Extract the [X, Y] coordinate from the center of the cell holding the provided text.  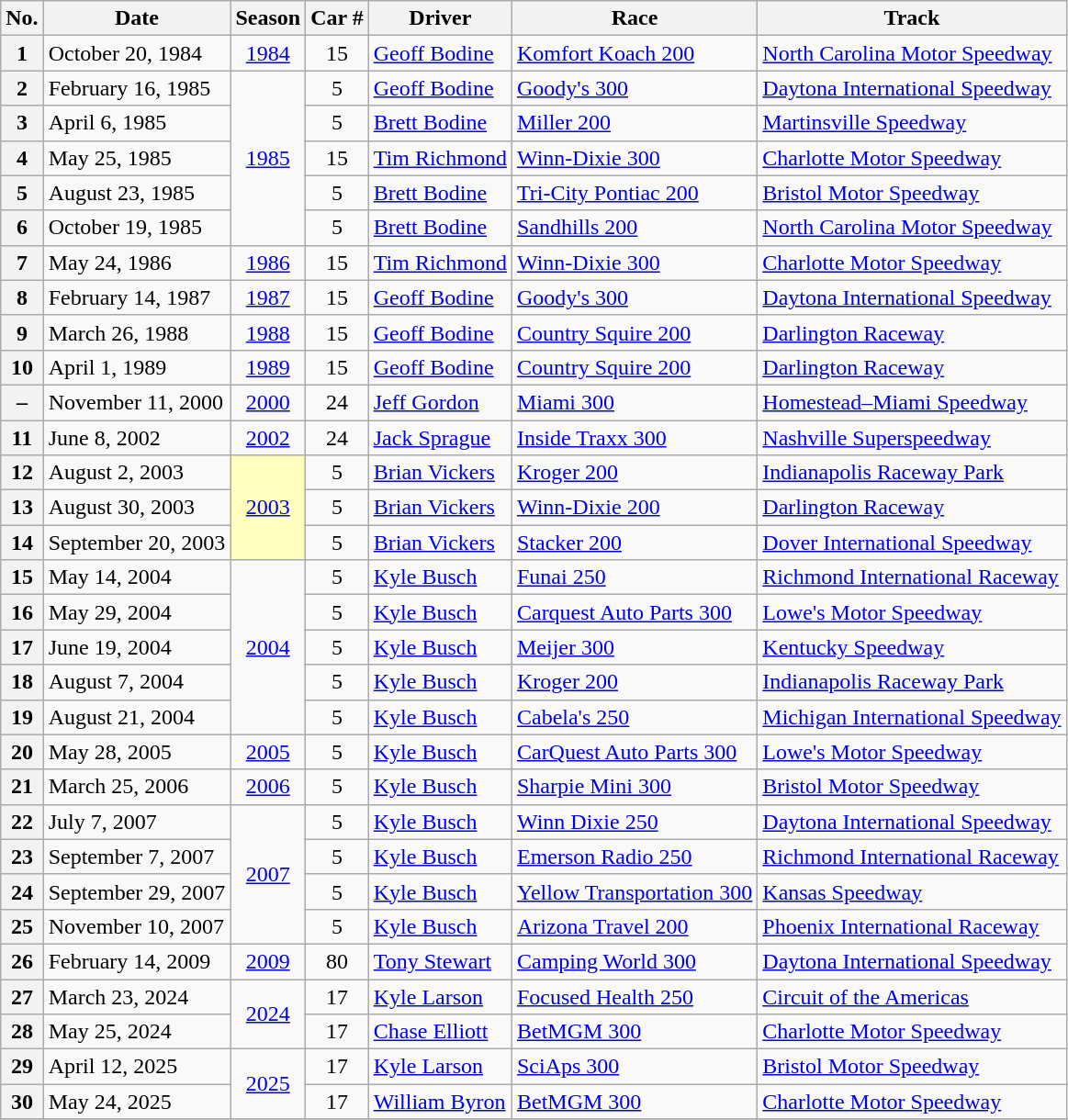
May 28, 2005 [137, 752]
23 [22, 857]
September 7, 2007 [137, 857]
May 14, 2004 [137, 577]
1984 [268, 53]
October 20, 1984 [137, 53]
Tony Stewart [440, 961]
William Byron [440, 1102]
1989 [268, 367]
21 [22, 787]
2009 [268, 961]
No. [22, 18]
9 [22, 332]
Focused Health 250 [634, 996]
Kentucky Speedway [912, 647]
Winn-Dixie 200 [634, 508]
1985 [268, 158]
Arizona Travel 200 [634, 926]
March 23, 2024 [137, 996]
Inside Traxx 300 [634, 438]
1 [22, 53]
September 20, 2003 [137, 543]
Camping World 300 [634, 961]
28 [22, 1032]
Circuit of the Americas [912, 996]
Meijer 300 [634, 647]
Race [634, 18]
2004 [268, 647]
29 [22, 1067]
20 [22, 752]
Date [137, 18]
Komfort Koach 200 [634, 53]
August 30, 2003 [137, 508]
Carquest Auto Parts 300 [634, 612]
2 [22, 88]
4 [22, 158]
February 14, 2009 [137, 961]
November 10, 2007 [137, 926]
October 19, 1985 [137, 228]
Jack Sprague [440, 438]
Tri-City Pontiac 200 [634, 193]
Sandhills 200 [634, 228]
May 24, 1986 [137, 263]
1987 [268, 297]
Cabela's 250 [634, 717]
May 24, 2025 [137, 1102]
Funai 250 [634, 577]
June 8, 2002 [137, 438]
August 23, 1985 [137, 193]
25 [22, 926]
7 [22, 263]
2006 [268, 787]
Stacker 200 [634, 543]
18 [22, 682]
3 [22, 123]
Miami 300 [634, 402]
2002 [268, 438]
Kansas Speedway [912, 891]
Driver [440, 18]
May 25, 1985 [137, 158]
Chase Elliott [440, 1032]
SciAps 300 [634, 1067]
27 [22, 996]
2005 [268, 752]
April 6, 1985 [137, 123]
Winn Dixie 250 [634, 822]
Michigan International Speedway [912, 717]
June 19, 2004 [137, 647]
Nashville Superspeedway [912, 438]
11 [22, 438]
2025 [268, 1084]
26 [22, 961]
2007 [268, 874]
Car # [338, 18]
Track [912, 18]
Martinsville Speedway [912, 123]
Homestead–Miami Speedway [912, 402]
February 14, 1987 [137, 297]
April 12, 2025 [137, 1067]
Sharpie Mini 300 [634, 787]
80 [338, 961]
19 [22, 717]
14 [22, 543]
August 21, 2004 [137, 717]
30 [22, 1102]
May 29, 2004 [137, 612]
16 [22, 612]
Miller 200 [634, 123]
2000 [268, 402]
November 11, 2000 [137, 402]
March 26, 1988 [137, 332]
Emerson Radio 250 [634, 857]
March 25, 2006 [137, 787]
August 7, 2004 [137, 682]
May 25, 2024 [137, 1032]
2003 [268, 508]
February 16, 1985 [137, 88]
Dover International Speedway [912, 543]
Phoenix International Raceway [912, 926]
CarQuest Auto Parts 300 [634, 752]
8 [22, 297]
1986 [268, 263]
Jeff Gordon [440, 402]
July 7, 2007 [137, 822]
1988 [268, 332]
22 [22, 822]
April 1, 1989 [137, 367]
Season [268, 18]
12 [22, 473]
September 29, 2007 [137, 891]
Yellow Transportation 300 [634, 891]
13 [22, 508]
10 [22, 367]
6 [22, 228]
– [22, 402]
2024 [268, 1014]
August 2, 2003 [137, 473]
